Return [X, Y] of the center of cell containing provided text 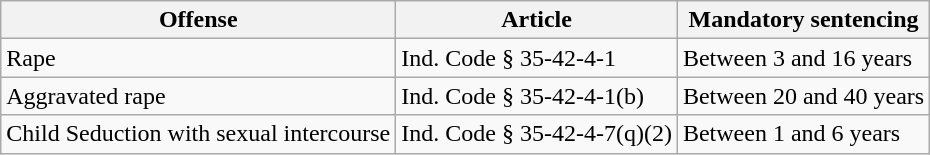
Ind. Code § 35-42-4-7(q)(2) [537, 134]
Child Seduction with sexual intercourse [198, 134]
Between 1 and 6 years [803, 134]
Ind. Code § 35-42-4-1 [537, 58]
Rape [198, 58]
Article [537, 20]
Aggravated rape [198, 96]
Mandatory sentencing [803, 20]
Between 3 and 16 years [803, 58]
Between 20 and 40 years [803, 96]
Offense [198, 20]
Ind. Code § 35-42-4-1(b) [537, 96]
